Extract the [X, Y] coordinate from the center of the cell holding the provided text.  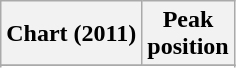
Chart (2011) [72, 34]
Peak position [188, 34]
